Extract the [x, y] coordinate from the center of the cell holding the provided text.  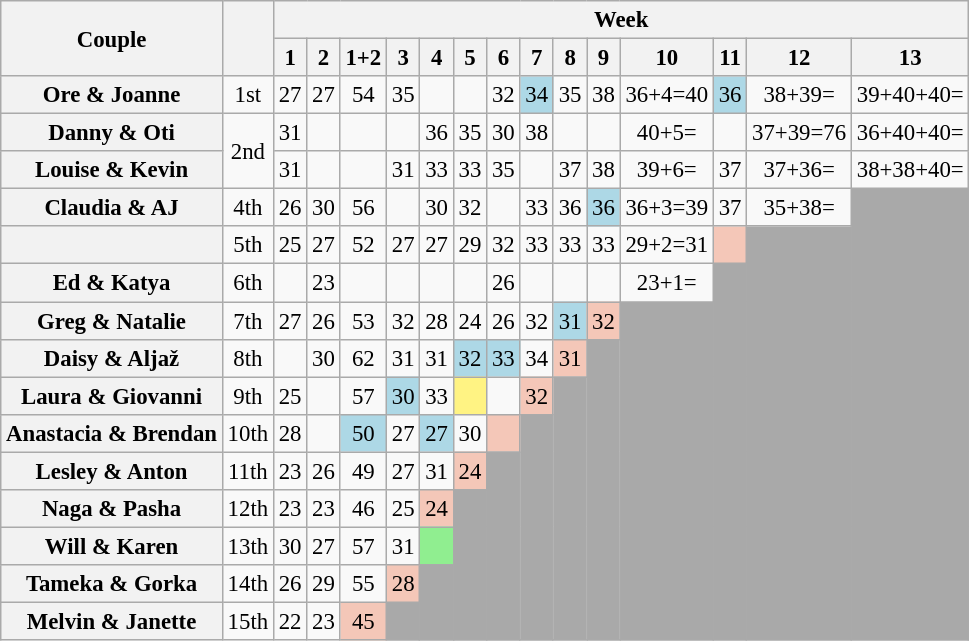
45 [363, 621]
12 [800, 58]
40+5= [666, 133]
36+40+40= [910, 133]
3 [404, 58]
Tameka & Gorka [112, 584]
Danny & Oti [112, 133]
50 [363, 433]
2 [324, 58]
Naga & Pasha [112, 509]
13th [248, 546]
Will & Karen [112, 546]
7th [248, 321]
Anastacia & Brendan [112, 433]
37+36= [800, 170]
49 [363, 471]
Claudia & AJ [112, 208]
15th [248, 621]
Ed & Katya [112, 283]
4 [436, 58]
Lesley & Anton [112, 471]
9th [248, 396]
37+39=76 [800, 133]
46 [363, 509]
5th [248, 245]
2nd [248, 152]
Couple [112, 38]
36+4=40 [666, 95]
6 [504, 58]
39+40+40= [910, 95]
53 [363, 321]
6th [248, 283]
5 [470, 58]
Greg & Natalie [112, 321]
10 [666, 58]
Laura & Giovanni [112, 396]
8th [248, 358]
39+6= [666, 170]
29+2=31 [666, 245]
Daisy & Aljaž [112, 358]
10th [248, 433]
Ore & Joanne [112, 95]
35+38= [800, 208]
1 [290, 58]
36+3=39 [666, 208]
Week [621, 20]
38+39= [800, 95]
1+2 [363, 58]
22 [290, 621]
4th [248, 208]
54 [363, 95]
11th [248, 471]
7 [536, 58]
52 [363, 245]
12th [248, 509]
11 [730, 58]
14th [248, 584]
56 [363, 208]
23+1= [666, 283]
8 [570, 58]
38+38+40= [910, 170]
1st [248, 95]
55 [363, 584]
9 [604, 58]
62 [363, 358]
13 [910, 58]
Melvin & Janette [112, 621]
Louise & Kevin [112, 170]
